Return (x, y) of the center of cell containing provided text 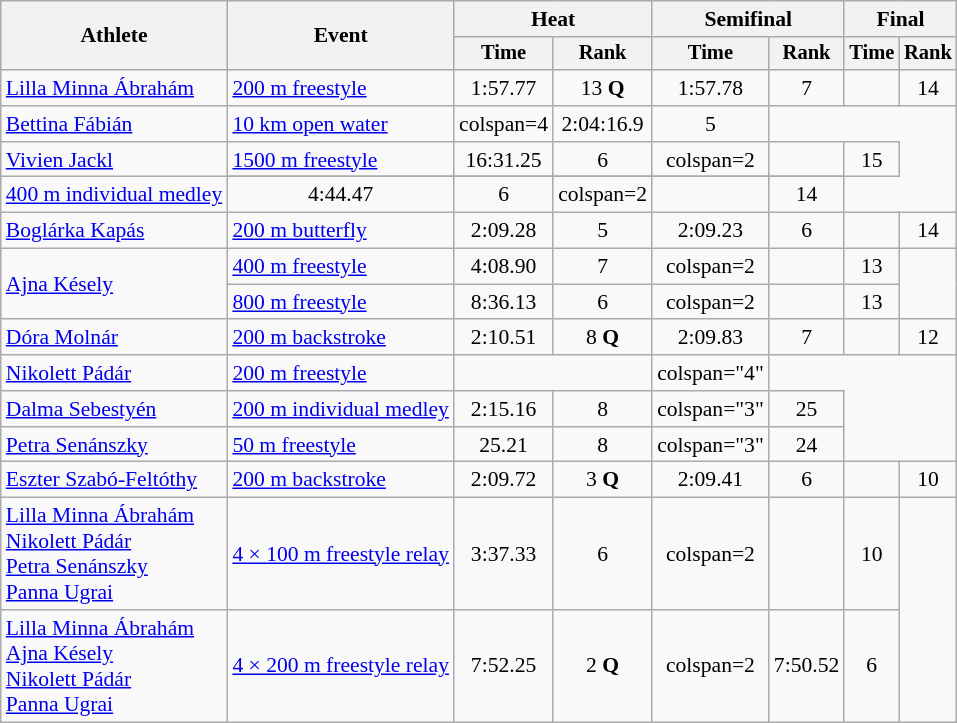
4 × 100 m freestyle relay (340, 554)
7:52.25 (504, 666)
Vivien Jackl (114, 160)
8:36.13 (504, 302)
3 Q (602, 480)
4:08.90 (504, 267)
colspan=4 (504, 124)
10 km open water (340, 124)
4:44.47 (340, 195)
1:57.78 (710, 88)
Lilla Minna ÁbrahámAjna KéselyNikolett PádárPanna Ugrai (114, 666)
200 m individual medley (340, 409)
25.21 (504, 445)
4 × 200 m freestyle relay (340, 666)
Event (340, 36)
400 m individual medley (114, 195)
2:09.41 (710, 480)
Ajna Késely (114, 284)
1:57.77 (504, 88)
Semifinal (748, 19)
7:50.52 (806, 666)
8 Q (602, 338)
13 Q (602, 88)
400 m freestyle (340, 267)
200 m butterfly (340, 231)
Boglárka Kapás (114, 231)
Final (900, 19)
16:31.25 (504, 160)
Lilla Minna ÁbrahámNikolett PádárPetra SenánszkyPanna Ugrai (114, 554)
2:09.72 (504, 480)
colspan="4" (710, 373)
2:15.16 (504, 409)
Dalma Sebestyén (114, 409)
2:04:16.9 (602, 124)
Eszter Szabó-Feltóthy (114, 480)
24 (806, 445)
1500 m freestyle (340, 160)
3:37.33 (504, 554)
Lilla Minna Ábrahám (114, 88)
Bettina Fábián (114, 124)
Dóra Molnár (114, 338)
25 (806, 409)
Heat (553, 19)
2:10.51 (504, 338)
Petra Senánszky (114, 445)
15 (872, 160)
50 m freestyle (340, 445)
800 m freestyle (340, 302)
Athlete (114, 36)
2 Q (602, 666)
2:09.23 (710, 231)
Nikolett Pádár (114, 373)
12 (928, 338)
2:09.83 (710, 338)
2:09.28 (504, 231)
